Output the (X, Y) coordinate of the center of the cell containing the given text.  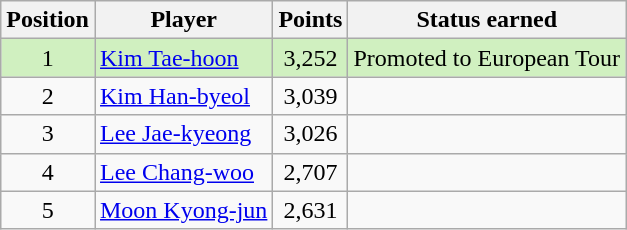
Lee Chang-woo (183, 172)
4 (48, 172)
2,707 (310, 172)
Kim Tae-hoon (183, 58)
Promoted to European Tour (487, 58)
1 (48, 58)
Kim Han-byeol (183, 96)
2 (48, 96)
Lee Jae-kyeong (183, 134)
3 (48, 134)
Position (48, 20)
3,026 (310, 134)
Status earned (487, 20)
Points (310, 20)
3,039 (310, 96)
2,631 (310, 210)
Moon Kyong-jun (183, 210)
3,252 (310, 58)
5 (48, 210)
Player (183, 20)
